Extract the (X, Y) coordinate from the center of the cell holding the provided text.  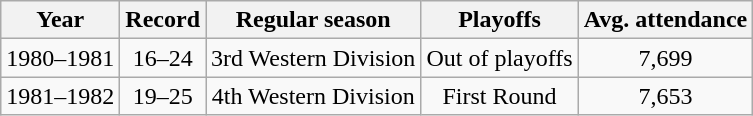
16–24 (163, 58)
7,653 (666, 96)
Out of playoffs (500, 58)
Playoffs (500, 20)
1980–1981 (60, 58)
Year (60, 20)
7,699 (666, 58)
Avg. attendance (666, 20)
Record (163, 20)
1981–1982 (60, 96)
First Round (500, 96)
4th Western Division (314, 96)
Regular season (314, 20)
3rd Western Division (314, 58)
19–25 (163, 96)
